Scan for the cell matching the given text and deliver its (x, y) coordinate at center. 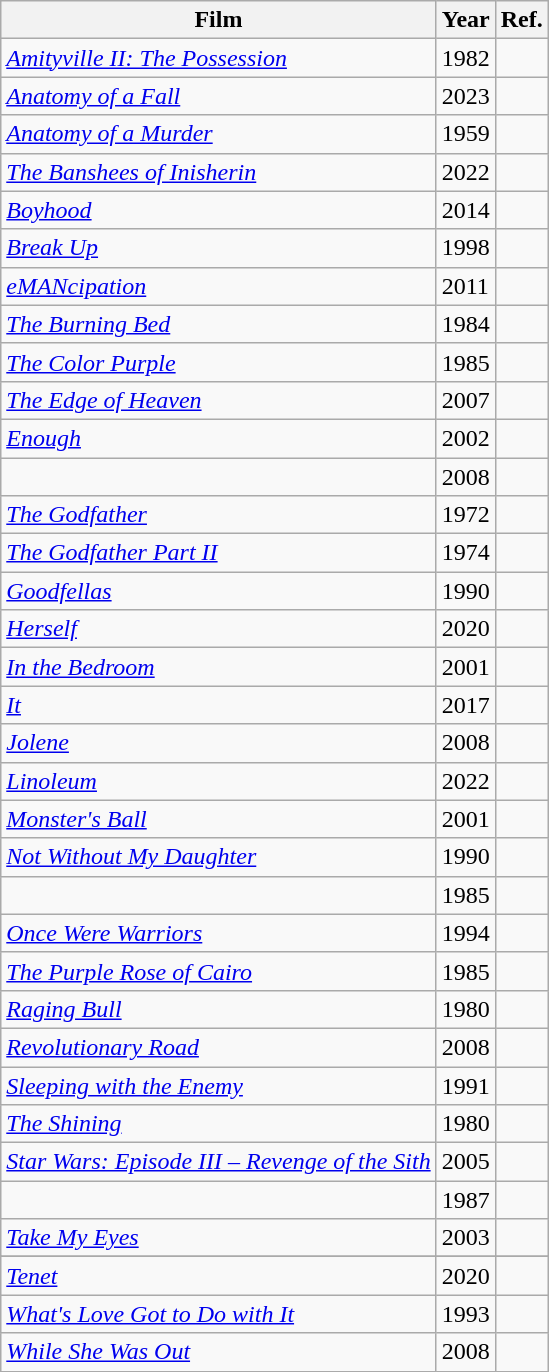
The Godfather Part II (218, 553)
1987 (466, 1200)
While She Was Out (218, 1352)
1991 (466, 1085)
1974 (466, 553)
Enough (218, 438)
Jolene (218, 743)
1998 (466, 248)
2007 (466, 400)
Break Up (218, 248)
2014 (466, 210)
Revolutionary Road (218, 1047)
The Burning Bed (218, 324)
Amityville II: The Possession (218, 58)
Monster's Ball (218, 819)
Goodfellas (218, 591)
1972 (466, 515)
2011 (466, 286)
Take My Eyes (218, 1238)
1959 (466, 134)
1994 (466, 933)
Once Were Warriors (218, 933)
Anatomy of a Fall (218, 96)
2002 (466, 438)
In the Bedroom (218, 667)
The Color Purple (218, 362)
Linoleum (218, 781)
Tenet (218, 1276)
Film (218, 20)
2003 (466, 1238)
Sleeping with the Enemy (218, 1085)
2005 (466, 1162)
1984 (466, 324)
1982 (466, 58)
eMANcipation (218, 286)
Not Without My Daughter (218, 857)
It (218, 705)
The Edge of Heaven (218, 400)
Anatomy of a Murder (218, 134)
The Purple Rose of Cairo (218, 971)
Year (466, 20)
Ref. (522, 20)
The Banshees of Inisherin (218, 172)
Raging Bull (218, 1009)
Herself (218, 629)
Star Wars: Episode III – Revenge of the Sith (218, 1162)
The Shining (218, 1124)
Boyhood (218, 210)
2017 (466, 705)
1993 (466, 1314)
The Godfather (218, 515)
2023 (466, 96)
What's Love Got to Do with It (218, 1314)
